Search for the cell housing the specified text and yield its (x, y) center coordinate. 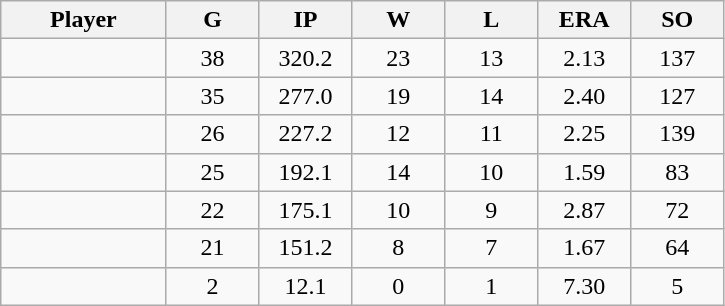
64 (678, 248)
9 (492, 210)
127 (678, 96)
1.59 (584, 172)
35 (212, 96)
1.67 (584, 248)
151.2 (306, 248)
277.0 (306, 96)
G (212, 20)
13 (492, 58)
227.2 (306, 134)
5 (678, 286)
192.1 (306, 172)
72 (678, 210)
ERA (584, 20)
1 (492, 286)
320.2 (306, 58)
12 (398, 134)
8 (398, 248)
2 (212, 286)
SO (678, 20)
83 (678, 172)
7 (492, 248)
Player (84, 20)
22 (212, 210)
26 (212, 134)
2.87 (584, 210)
7.30 (584, 286)
137 (678, 58)
175.1 (306, 210)
19 (398, 96)
25 (212, 172)
IP (306, 20)
L (492, 20)
23 (398, 58)
139 (678, 134)
0 (398, 286)
W (398, 20)
2.25 (584, 134)
12.1 (306, 286)
2.40 (584, 96)
38 (212, 58)
11 (492, 134)
21 (212, 248)
2.13 (584, 58)
